Return the [X, Y] coordinate for the center point of the cell that contains the specified text.  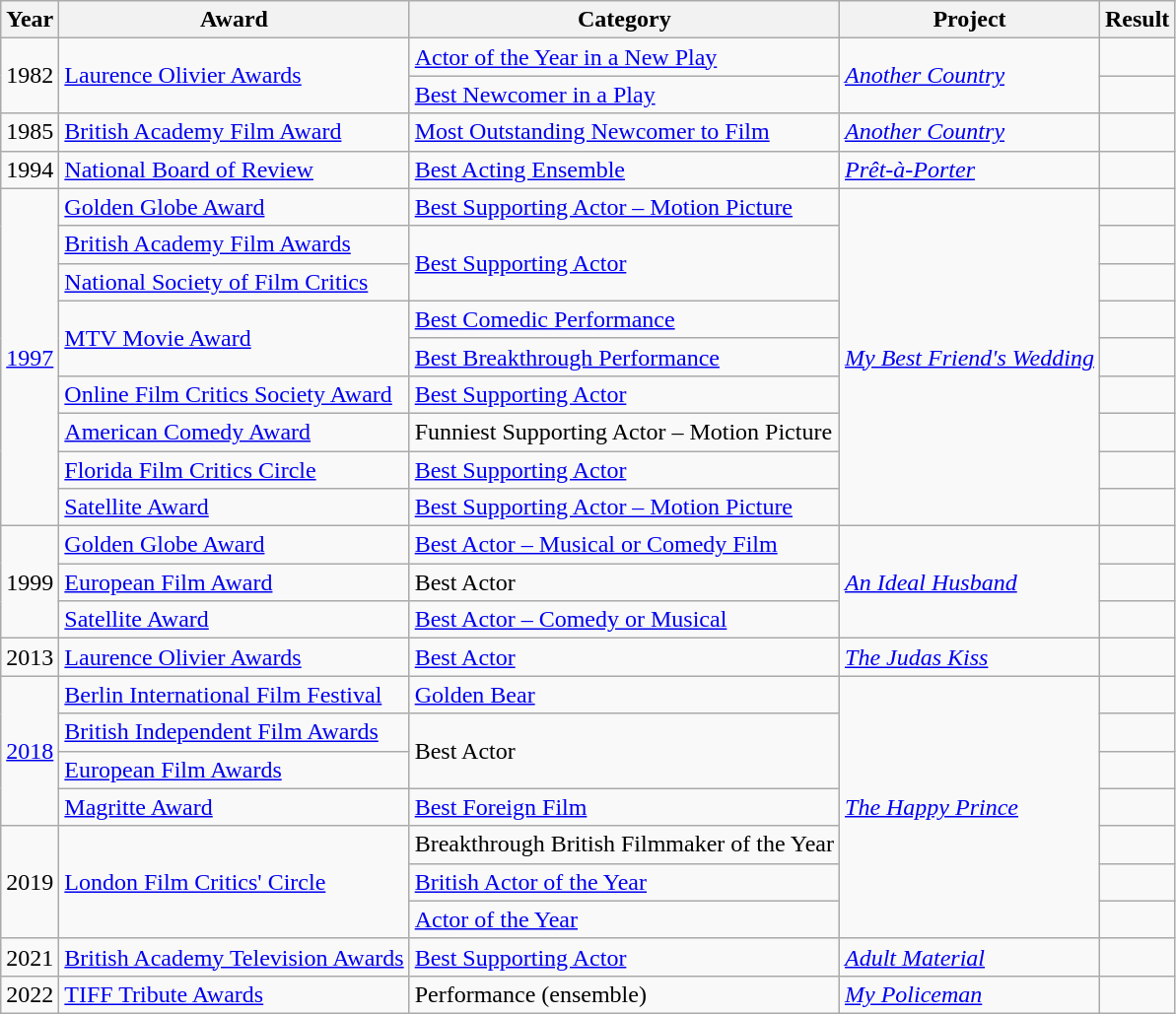
My Policeman [970, 994]
Award [235, 20]
British Academy Television Awards [235, 957]
Actor of the Year [624, 919]
2021 [30, 957]
2019 [30, 882]
2018 [30, 751]
Adult Material [970, 957]
1997 [30, 357]
Category [624, 20]
British Academy Film Award [235, 132]
1994 [30, 169]
Prêt-à-Porter [970, 169]
2013 [30, 657]
National Board of Review [235, 169]
Magritte Award [235, 807]
MTV Movie Award [235, 338]
British Independent Film Awards [235, 732]
Online Film Critics Society Award [235, 394]
European Film Awards [235, 770]
The Judas Kiss [970, 657]
Best Comedic Performance [624, 319]
British Actor of the Year [624, 882]
My Best Friend's Wedding [970, 357]
Florida Film Critics Circle [235, 470]
Best Actor – Musical or Comedy Film [624, 545]
Best Actor – Comedy or Musical [624, 620]
An Ideal Husband [970, 582]
National Society of Film Critics [235, 282]
Most Outstanding Newcomer to Film [624, 132]
1999 [30, 582]
Breakthrough British Filmmaker of the Year [624, 845]
Berlin International Film Festival [235, 695]
Golden Bear [624, 695]
Best Newcomer in a Play [624, 95]
The Happy Prince [970, 807]
Actor of the Year in a New Play [624, 57]
London Film Critics' Circle [235, 882]
Result [1137, 20]
Best Breakthrough Performance [624, 357]
Year [30, 20]
Best Foreign Film [624, 807]
American Comedy Award [235, 432]
1982 [30, 76]
British Academy Film Awards [235, 244]
European Film Award [235, 582]
2022 [30, 994]
Funniest Supporting Actor – Motion Picture [624, 432]
TIFF Tribute Awards [235, 994]
Best Acting Ensemble [624, 169]
Performance (ensemble) [624, 994]
Project [970, 20]
1985 [30, 132]
